Provide the [X, Y] coordinate of the cell's center where the given text is located.  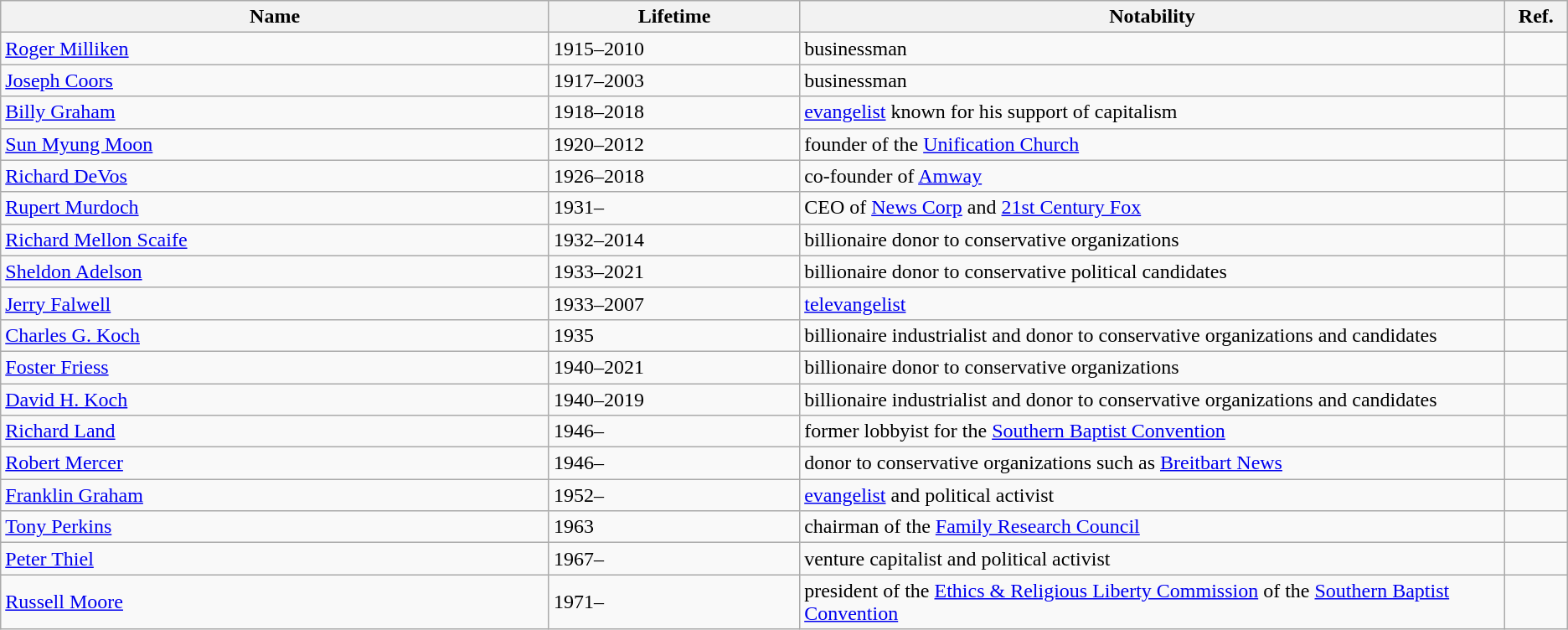
Name [275, 17]
1933–2007 [673, 303]
1933–2021 [673, 271]
1971– [673, 602]
evangelist known for his support of capitalism [1153, 112]
evangelist and political activist [1153, 495]
1935 [673, 335]
David H. Koch [275, 400]
Joseph Coors [275, 80]
Foster Friess [275, 367]
1931– [673, 208]
televangelist [1153, 303]
Roger Milliken [275, 49]
1963 [673, 527]
1952– [673, 495]
Richard Land [275, 431]
1917–2003 [673, 80]
donor to conservative organizations such as Breitbart News [1153, 463]
Franklin Graham [275, 495]
Tony Perkins [275, 527]
Ref. [1536, 17]
former lobbyist for the Southern Baptist Convention [1153, 431]
founder of the Unification Church [1153, 144]
billionaire donor to conservative political candidates [1153, 271]
co-founder of Amway [1153, 176]
Richard Mellon Scaife [275, 240]
1915–2010 [673, 49]
Charles G. Koch [275, 335]
president of the Ethics & Religious Liberty Commission of the Southern Baptist Convention [1153, 602]
CEO of News Corp and 21st Century Fox [1153, 208]
Sun Myung Moon [275, 144]
1967– [673, 559]
Billy Graham [275, 112]
1920–2012 [673, 144]
chairman of the Family Research Council [1153, 527]
Lifetime [673, 17]
1926–2018 [673, 176]
Richard DeVos [275, 176]
Robert Mercer [275, 463]
Russell Moore [275, 602]
Sheldon Adelson [275, 271]
venture capitalist and political activist [1153, 559]
1932–2014 [673, 240]
1918–2018 [673, 112]
1940–2021 [673, 367]
Notability [1153, 17]
Jerry Falwell [275, 303]
Rupert Murdoch [275, 208]
Peter Thiel [275, 559]
1940–2019 [673, 400]
